Pinpoint the cell where the given text exists, returning its (X, Y) midpoint coordinate. 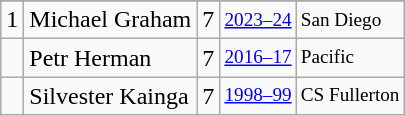
1998–99 (258, 96)
2016–17 (258, 58)
2023–24 (258, 20)
Pacific (350, 58)
Petr Herman (110, 58)
1 (12, 20)
San Diego (350, 20)
Silvester Kainga (110, 96)
Michael Graham (110, 20)
CS Fullerton (350, 96)
